Pinpoint the cell where the given text exists, returning its [x, y] midpoint coordinate. 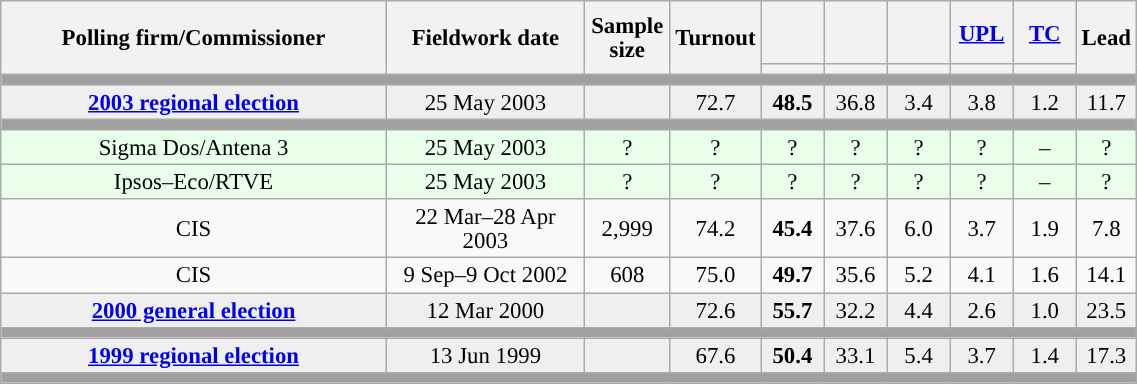
1.0 [1044, 310]
55.7 [792, 310]
37.6 [856, 230]
Sample size [627, 38]
2,999 [627, 230]
6.0 [918, 230]
23.5 [1106, 310]
67.6 [716, 356]
608 [627, 276]
1.2 [1044, 102]
2000 general election [194, 310]
22 Mar–28 Apr 2003 [485, 230]
72.6 [716, 310]
36.8 [856, 102]
33.1 [856, 356]
2003 regional election [194, 102]
1999 regional election [194, 356]
3.8 [982, 102]
1.9 [1044, 230]
Turnout [716, 38]
2.6 [982, 310]
48.5 [792, 102]
72.7 [716, 102]
13 Jun 1999 [485, 356]
3.4 [918, 102]
9 Sep–9 Oct 2002 [485, 276]
75.0 [716, 276]
1.6 [1044, 276]
Sigma Dos/Antena 3 [194, 148]
5.4 [918, 356]
7.8 [1106, 230]
17.3 [1106, 356]
49.7 [792, 276]
Lead [1106, 38]
Fieldwork date [485, 38]
50.4 [792, 356]
5.2 [918, 276]
45.4 [792, 230]
Ipsos–Eco/RTVE [194, 182]
Polling firm/Commissioner [194, 38]
35.6 [856, 276]
11.7 [1106, 102]
1.4 [1044, 356]
TC [1044, 32]
4.1 [982, 276]
32.2 [856, 310]
14.1 [1106, 276]
4.4 [918, 310]
74.2 [716, 230]
12 Mar 2000 [485, 310]
UPL [982, 32]
